Detect which cell encompasses the target text, then output its (x, y) center coordinate. 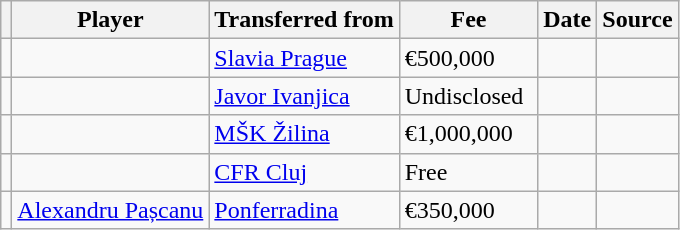
MŠK Žilina (304, 134)
Free (468, 172)
€350,000 (468, 210)
Player (110, 20)
Alexandru Pașcanu (110, 210)
Date (568, 20)
€500,000 (468, 58)
€1,000,000 (468, 134)
Ponferradina (304, 210)
Undisclosed (468, 96)
Fee (468, 20)
Source (638, 20)
Transferred from (304, 20)
Slavia Prague (304, 58)
Javor Ivanjica (304, 96)
CFR Cluj (304, 172)
